Locate the cell with the specified text and output its (X, Y) center coordinate. 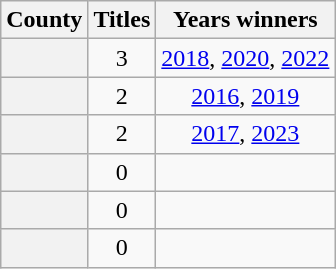
3 (122, 58)
Years winners (246, 20)
County (44, 20)
2018, 2020, 2022 (246, 58)
2017, 2023 (246, 134)
2016, 2019 (246, 96)
Titles (122, 20)
